Search for the cell housing the specified text and yield its (X, Y) center coordinate. 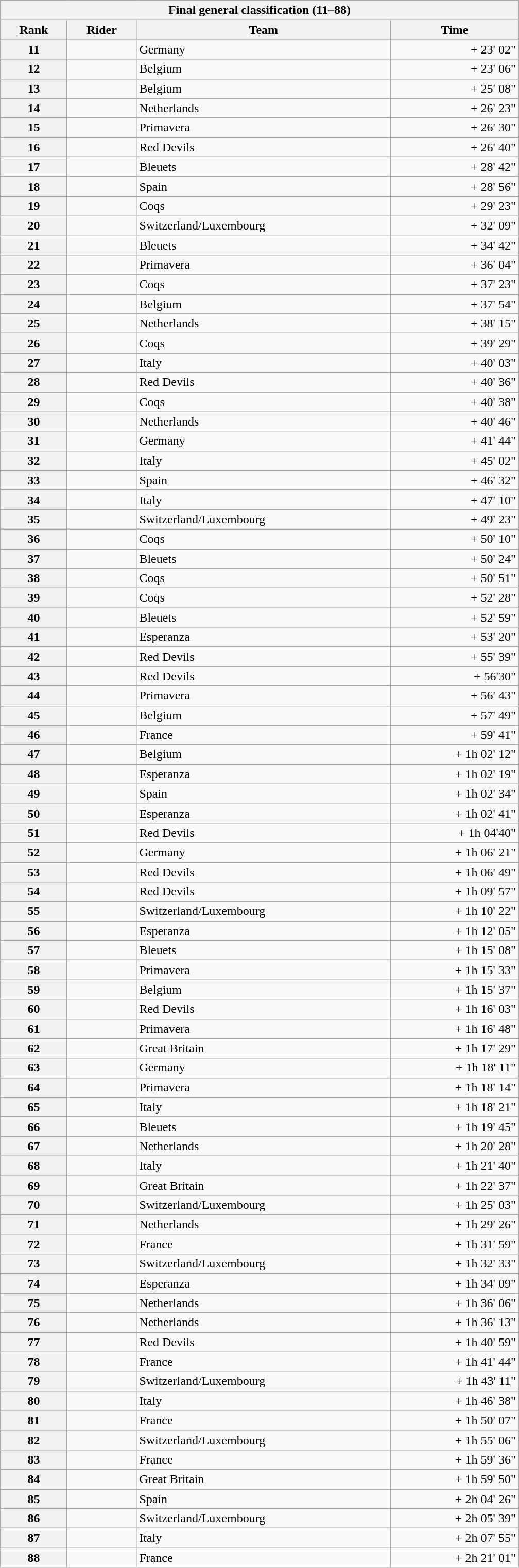
+ 26' 30" (455, 128)
36 (34, 539)
53 (34, 872)
+ 1h 21' 40" (455, 1166)
+ 1h 04'40" (455, 833)
+ 29' 23" (455, 206)
+ 34' 42" (455, 245)
+ 1h 18' 21" (455, 1107)
Rider (102, 30)
+ 39' 29" (455, 343)
11 (34, 49)
33 (34, 480)
20 (34, 225)
83 (34, 1459)
+ 32' 09" (455, 225)
22 (34, 265)
+ 37' 54" (455, 304)
50 (34, 813)
80 (34, 1401)
+ 55' 39" (455, 657)
51 (34, 833)
+ 57' 49" (455, 715)
+ 1h 25' 03" (455, 1205)
82 (34, 1440)
+ 1h 15' 08" (455, 950)
49 (34, 794)
13 (34, 89)
+ 1h 15' 33" (455, 970)
15 (34, 128)
70 (34, 1205)
+ 49' 23" (455, 519)
55 (34, 911)
24 (34, 304)
68 (34, 1166)
+ 1h 18' 11" (455, 1068)
+ 40' 03" (455, 363)
16 (34, 147)
+ 23' 06" (455, 69)
21 (34, 245)
27 (34, 363)
72 (34, 1244)
81 (34, 1420)
+ 1h 40' 59" (455, 1342)
31 (34, 441)
+ 1h 59' 50" (455, 1479)
+ 1h 41' 44" (455, 1362)
29 (34, 402)
+ 45' 02" (455, 461)
+ 2h 21' 01" (455, 1558)
+ 1h 20' 28" (455, 1146)
+ 1h 19' 45" (455, 1126)
12 (34, 69)
42 (34, 657)
+ 26' 40" (455, 147)
64 (34, 1087)
66 (34, 1126)
+ 1h 46' 38" (455, 1401)
78 (34, 1362)
+ 1h 06' 21" (455, 852)
17 (34, 167)
34 (34, 500)
84 (34, 1479)
67 (34, 1146)
+ 2h 07' 55" (455, 1538)
+ 1h 36' 06" (455, 1303)
28 (34, 382)
+ 2h 04' 26" (455, 1499)
37 (34, 558)
+ 1h 06' 49" (455, 872)
+ 40' 38" (455, 402)
+ 1h 55' 06" (455, 1440)
47 (34, 754)
46 (34, 735)
+ 1h 59' 36" (455, 1459)
25 (34, 324)
69 (34, 1185)
+ 28' 42" (455, 167)
57 (34, 950)
+ 23' 02" (455, 49)
+ 1h 09' 57" (455, 892)
+ 1h 31' 59" (455, 1244)
65 (34, 1107)
63 (34, 1068)
+ 26' 23" (455, 108)
73 (34, 1264)
58 (34, 970)
71 (34, 1225)
62 (34, 1048)
86 (34, 1519)
61 (34, 1029)
35 (34, 519)
77 (34, 1342)
+ 56'30" (455, 676)
+ 1h 22' 37" (455, 1185)
59 (34, 990)
+ 1h 32' 33" (455, 1264)
87 (34, 1538)
32 (34, 461)
79 (34, 1381)
52 (34, 852)
14 (34, 108)
+ 1h 02' 12" (455, 754)
+ 1h 02' 41" (455, 813)
26 (34, 343)
+ 56' 43" (455, 696)
+ 40' 36" (455, 382)
+ 52' 28" (455, 598)
39 (34, 598)
+ 40' 46" (455, 421)
+ 1h 17' 29" (455, 1048)
40 (34, 618)
54 (34, 892)
+ 1h 36' 13" (455, 1323)
+ 1h 50' 07" (455, 1420)
+ 1h 43' 11" (455, 1381)
+ 1h 16' 03" (455, 1009)
76 (34, 1323)
+ 50' 51" (455, 578)
+ 1h 18' 14" (455, 1087)
+ 2h 05' 39" (455, 1519)
85 (34, 1499)
+ 1h 29' 26" (455, 1225)
+ 28' 56" (455, 186)
+ 36' 04" (455, 265)
+ 1h 10' 22" (455, 911)
45 (34, 715)
+ 46' 32" (455, 480)
44 (34, 696)
+ 52' 59" (455, 618)
+ 41' 44" (455, 441)
+ 25' 08" (455, 89)
+ 53' 20" (455, 637)
43 (34, 676)
56 (34, 931)
+ 1h 02' 19" (455, 774)
+ 1h 34' 09" (455, 1283)
19 (34, 206)
+ 1h 15' 37" (455, 990)
75 (34, 1303)
+ 1h 16' 48" (455, 1029)
48 (34, 774)
Rank (34, 30)
74 (34, 1283)
+ 1h 12' 05" (455, 931)
41 (34, 637)
23 (34, 285)
+ 50' 10" (455, 539)
Final general classification (11–88) (259, 10)
18 (34, 186)
Team (264, 30)
+ 1h 02' 34" (455, 794)
Time (455, 30)
38 (34, 578)
+ 38' 15" (455, 324)
60 (34, 1009)
+ 37' 23" (455, 285)
88 (34, 1558)
30 (34, 421)
+ 47' 10" (455, 500)
+ 59' 41" (455, 735)
+ 50' 24" (455, 558)
